Return the (x, y) coordinate for the center point of the cell that contains the specified text.  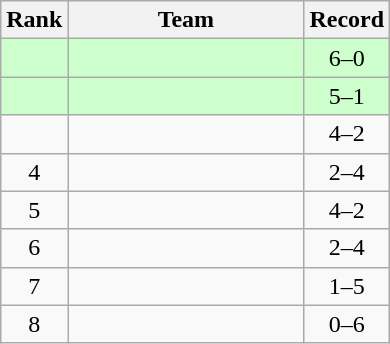
7 (34, 286)
6–0 (347, 58)
4 (34, 172)
Rank (34, 20)
6 (34, 248)
0–6 (347, 324)
5 (34, 210)
Record (347, 20)
8 (34, 324)
5–1 (347, 96)
Team (186, 20)
1–5 (347, 286)
